For the text-containing cell, return its midpoint in [X, Y] coordinate format. 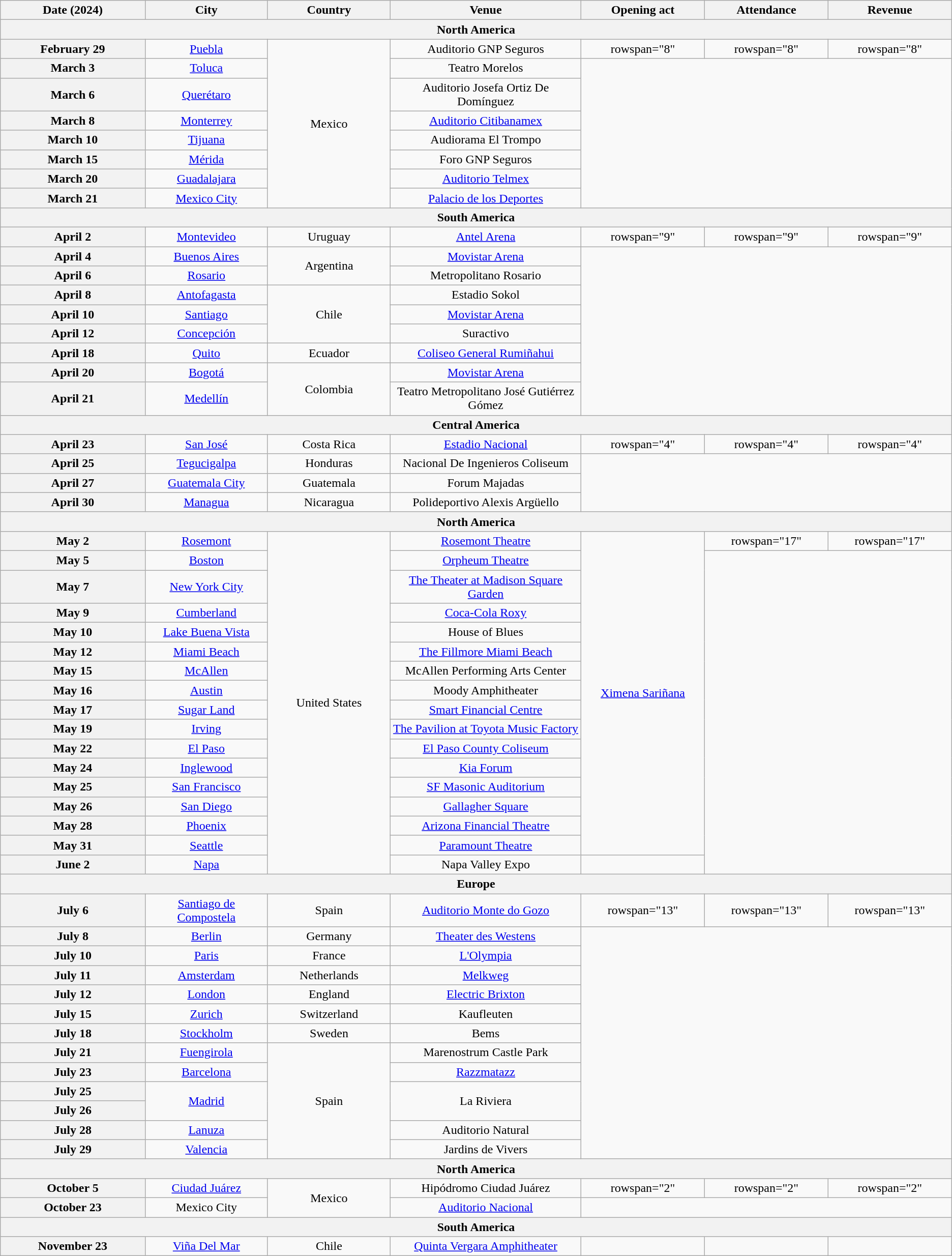
United States [329, 703]
Revenue [890, 10]
Quito [206, 353]
Tijuana [206, 140]
Paramount Theatre [485, 845]
May 17 [73, 710]
Jardins de Vivers [485, 1149]
July 29 [73, 1149]
House of Blues [485, 632]
Hipódromo Ciudad Juárez [485, 1188]
March 8 [73, 121]
Germany [329, 937]
Guatemala City [206, 483]
February 29 [73, 49]
Forum Majadas [485, 483]
Costa Rica [329, 444]
Austin [206, 690]
April 27 [73, 483]
April 21 [73, 399]
Colombia [329, 389]
May 12 [73, 652]
Metropolitano Rosario [485, 276]
Melkweg [485, 975]
Venue [485, 10]
April 20 [73, 372]
Buenos Aires [206, 256]
Boston [206, 560]
Fuengirola [206, 1053]
Rosario [206, 276]
May 26 [73, 806]
October 5 [73, 1188]
Antel Arena [485, 237]
Orpheum Theatre [485, 560]
Paris [206, 956]
April 8 [73, 295]
May 19 [73, 729]
March 6 [73, 95]
Razzmatazz [485, 1072]
May 25 [73, 787]
The Theater at Madison Square Garden [485, 586]
Madrid [206, 1101]
Lanuza [206, 1130]
July 21 [73, 1053]
Napa Valley Expo [485, 864]
Arizona Financial Theatre [485, 826]
May 28 [73, 826]
Mérida [206, 159]
April 4 [73, 256]
May 16 [73, 690]
May 10 [73, 632]
Seattle [206, 845]
July 26 [73, 1111]
Auditorio Citibanamex [485, 121]
New York City [206, 586]
Foro GNP Seguros [485, 159]
April 6 [73, 276]
Kaufleuten [485, 1014]
July 10 [73, 956]
March 15 [73, 159]
Puebla [206, 49]
April 10 [73, 314]
July 6 [73, 910]
Country [329, 10]
Auditorio Josefa Ortiz De Domínguez [485, 95]
May 15 [73, 671]
May 9 [73, 613]
Barcelona [206, 1072]
Sugar Land [206, 710]
Monterrey [206, 121]
March 21 [73, 198]
Ximena Sariñana [643, 693]
Estadio Sokol [485, 295]
Gallagher Square [485, 806]
Quinta Vergara Amphitheater [485, 1246]
Opening act [643, 10]
Auditorio Telmex [485, 179]
Santiago de Compostela [206, 910]
Theater des Westens [485, 937]
Auditorio Monte do Gozo [485, 910]
Sweden [329, 1033]
Uruguay [329, 237]
Toluca [206, 68]
Valencia [206, 1149]
Ciudad Juárez [206, 1188]
France [329, 956]
Honduras [329, 463]
L'Olympia [485, 956]
London [206, 995]
March 20 [73, 179]
Electric Brixton [485, 995]
April 30 [73, 502]
Stockholm [206, 1033]
Date (2024) [73, 10]
Marenostrum Castle Park [485, 1053]
May 7 [73, 586]
Bems [485, 1033]
SF Masonic Auditorium [485, 787]
England [329, 995]
April 25 [73, 463]
Palacio de los Deportes [485, 198]
Estadio Nacional [485, 444]
March 10 [73, 140]
July 12 [73, 995]
July 8 [73, 937]
Santiago [206, 314]
May 24 [73, 768]
October 23 [73, 1207]
Managua [206, 502]
The Fillmore Miami Beach [485, 652]
The Pavilion at Toyota Music Factory [485, 729]
Irving [206, 729]
Tegucigalpa [206, 463]
Suractivo [485, 334]
Ecuador [329, 353]
Rosemont Theatre [485, 541]
McAllen [206, 671]
July 15 [73, 1014]
Switzerland [329, 1014]
July 25 [73, 1091]
Viña Del Mar [206, 1246]
Teatro Metropolitano José Gutiérrez Gómez [485, 399]
Rosemont [206, 541]
Phoenix [206, 826]
Querétaro [206, 95]
May 5 [73, 560]
El Paso County Coliseum [485, 748]
Teatro Morelos [485, 68]
Guadalajara [206, 179]
Zurich [206, 1014]
Napa [206, 864]
April 2 [73, 237]
Lake Buena Vista [206, 632]
May 2 [73, 541]
El Paso [206, 748]
Montevideo [206, 237]
Netherlands [329, 975]
La Riviera [485, 1101]
May 22 [73, 748]
Coca-Cola Roxy [485, 613]
San José [206, 444]
Miami Beach [206, 652]
Argentina [329, 266]
July 28 [73, 1130]
Auditorio Nacional [485, 1207]
Audiorama El Trompo [485, 140]
Polideportivo Alexis Argüello [485, 502]
Nicaragua [329, 502]
San Diego [206, 806]
Nacional De Ingenieros Coliseum [485, 463]
San Francisco [206, 787]
Amsterdam [206, 975]
City [206, 10]
May 31 [73, 845]
Guatemala [329, 483]
Central America [476, 425]
Smart Financial Centre [485, 710]
November 23 [73, 1246]
July 18 [73, 1033]
March 3 [73, 68]
Inglewood [206, 768]
Auditorio Natural [485, 1130]
Cumberland [206, 613]
June 2 [73, 864]
April 12 [73, 334]
Moody Amphitheater [485, 690]
Bogotá [206, 372]
Medellín [206, 399]
Auditorio GNP Seguros [485, 49]
April 18 [73, 353]
July 11 [73, 975]
Concepción [206, 334]
Attendance [766, 10]
Kia Forum [485, 768]
Europe [476, 884]
April 23 [73, 444]
Antofagasta [206, 295]
July 23 [73, 1072]
Berlin [206, 937]
Coliseo General Rumiñahui [485, 353]
McAllen Performing Arts Center [485, 671]
